Detect which cell encompasses the target text, then output its [x, y] center coordinate. 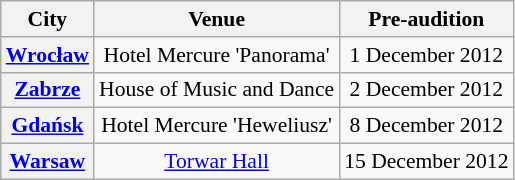
Wrocław [48, 55]
Gdańsk [48, 126]
Zabrze [48, 90]
Hotel Mercure 'Panorama' [216, 55]
8 December 2012 [426, 126]
House of Music and Dance [216, 90]
City [48, 19]
Pre-audition [426, 19]
Hotel Mercure 'Heweliusz' [216, 126]
1 December 2012 [426, 55]
2 December 2012 [426, 90]
Torwar Hall [216, 162]
15 December 2012 [426, 162]
Venue [216, 19]
Warsaw [48, 162]
